Capture the cell that displays the provided text and extract its (X, Y) central coordinate. 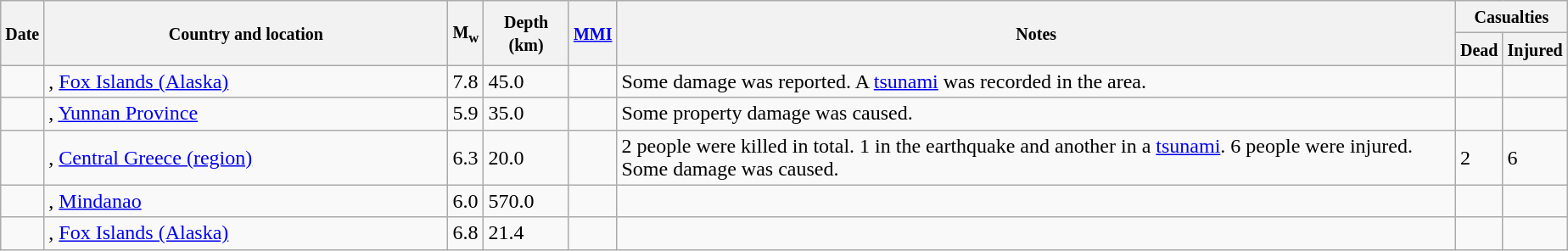
2 (1479, 158)
Country and location (246, 33)
45.0 (526, 81)
6.0 (466, 201)
6.3 (466, 158)
21.4 (526, 233)
MMI (592, 33)
Some property damage was caused. (1036, 114)
Dead (1479, 49)
7.8 (466, 81)
, Mindanao (246, 201)
Mw (466, 33)
20.0 (526, 158)
2 people were killed in total. 1 in the earthquake and another in a tsunami. 6 people were injured. Some damage was caused. (1036, 158)
570.0 (526, 201)
5.9 (466, 114)
Date (22, 33)
6 (1535, 158)
35.0 (526, 114)
Casualties (1511, 17)
Notes (1036, 33)
Depth (km) (526, 33)
Some damage was reported. A tsunami was recorded in the area. (1036, 81)
, Yunnan Province (246, 114)
, Central Greece (region) (246, 158)
6.8 (466, 233)
Injured (1535, 49)
